Output the [X, Y] coordinate of the center of the cell containing the given text.  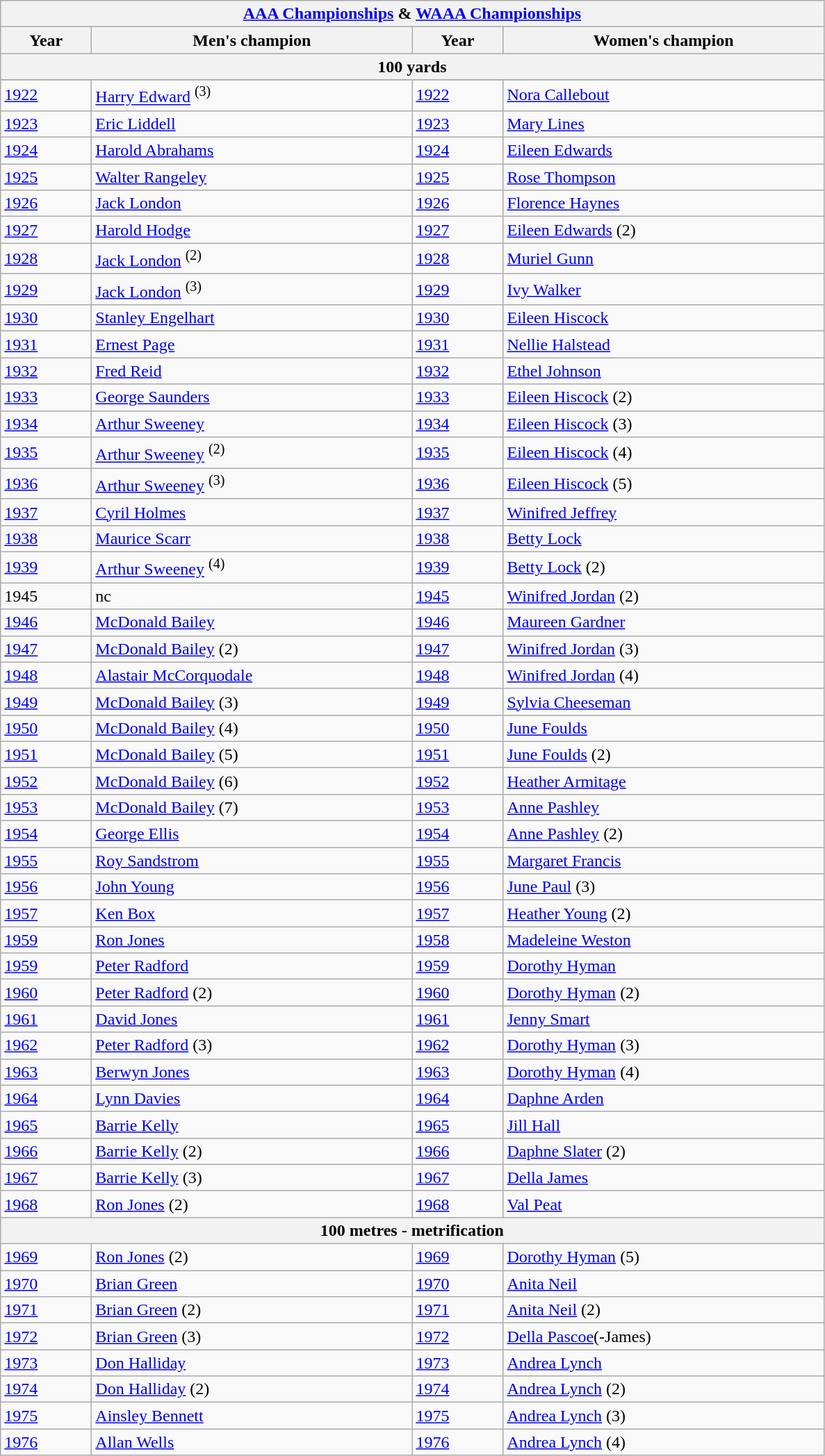
Barrie Kelly (2) [252, 1151]
Fred Reid [252, 371]
Daphne Slater (2) [663, 1151]
June Paul (3) [663, 887]
Andrea Lynch [663, 1363]
Winifred Jordan (4) [663, 675]
Jack London (2) [252, 258]
Anne Pashley (2) [663, 834]
June Foulds [663, 728]
Jack London (3) [252, 289]
Eileen Edwards (2) [663, 230]
Betty Lock (2) [663, 567]
Andrea Lynch (4) [663, 1442]
Roy Sandstrom [252, 861]
AAA Championships & WAAA Championships [412, 14]
Cyril Holmes [252, 512]
Winifred Jordan (3) [663, 649]
1958 [457, 940]
Anne Pashley [663, 808]
Margaret Francis [663, 861]
Heather Young (2) [663, 913]
John Young [252, 887]
Harold Hodge [252, 230]
Jack London [252, 204]
Allan Wells [252, 1442]
Nellie Halstead [663, 345]
Men's champion [252, 40]
Dorothy Hyman (4) [663, 1072]
Arthur Sweeney (3) [252, 483]
100 yards [412, 67]
Brian Green (3) [252, 1337]
Alastair McCorquodale [252, 675]
Barrie Kelly [252, 1125]
Sylvia Cheeseman [663, 702]
Andrea Lynch (2) [663, 1389]
Dorothy Hyman (3) [663, 1045]
Della James [663, 1177]
McDonald Bailey (5) [252, 754]
Arthur Sweeney (2) [252, 453]
Harry Edward (3) [252, 96]
Peter Radford [252, 966]
Winifred Jeffrey [663, 512]
Barrie Kelly (3) [252, 1177]
Brian Green [252, 1284]
Ethel Johnson [663, 371]
McDonald Bailey [252, 622]
McDonald Bailey (2) [252, 649]
McDonald Bailey (4) [252, 728]
Eileen Hiscock (4) [663, 453]
Stanley Engelhart [252, 318]
Berwyn Jones [252, 1072]
Ron Jones [252, 940]
Eileen Hiscock (3) [663, 424]
Walter Rangeley [252, 177]
Women's champion [663, 40]
Don Halliday (2) [252, 1389]
Della Pascoe(-James) [663, 1337]
McDonald Bailey (6) [252, 781]
Winifred Jordan (2) [663, 596]
Eric Liddell [252, 124]
100 metres - metrification [412, 1231]
Val Peat [663, 1204]
Anita Neil [663, 1284]
Maurice Scarr [252, 538]
nc [252, 596]
Dorothy Hyman (2) [663, 993]
Eileen Hiscock (2) [663, 397]
Dorothy Hyman (5) [663, 1257]
Eileen Edwards [663, 151]
Maureen Gardner [663, 622]
Betty Lock [663, 538]
Don Halliday [252, 1363]
Jenny Smart [663, 1019]
Rose Thompson [663, 177]
Muriel Gunn [663, 258]
McDonald Bailey (7) [252, 808]
Nora Callebout [663, 96]
Anita Neil (2) [663, 1310]
Jill Hall [663, 1125]
Eileen Hiscock [663, 318]
Ken Box [252, 913]
Dorothy Hyman [663, 966]
June Foulds (2) [663, 754]
Lynn Davies [252, 1098]
Florence Haynes [663, 204]
Ernest Page [252, 345]
McDonald Bailey (3) [252, 702]
Harold Abrahams [252, 151]
Madeleine Weston [663, 940]
Brian Green (2) [252, 1310]
Eileen Hiscock (5) [663, 483]
Arthur Sweeney [252, 424]
Peter Radford (3) [252, 1045]
Ivy Walker [663, 289]
George Ellis [252, 834]
Mary Lines [663, 124]
Arthur Sweeney (4) [252, 567]
Andrea Lynch (3) [663, 1416]
Daphne Arden [663, 1098]
Ainsley Bennett [252, 1416]
David Jones [252, 1019]
George Saunders [252, 397]
Heather Armitage [663, 781]
Peter Radford (2) [252, 993]
